Find where the given text appears and provide that cell's center as (x, y) coordinate. 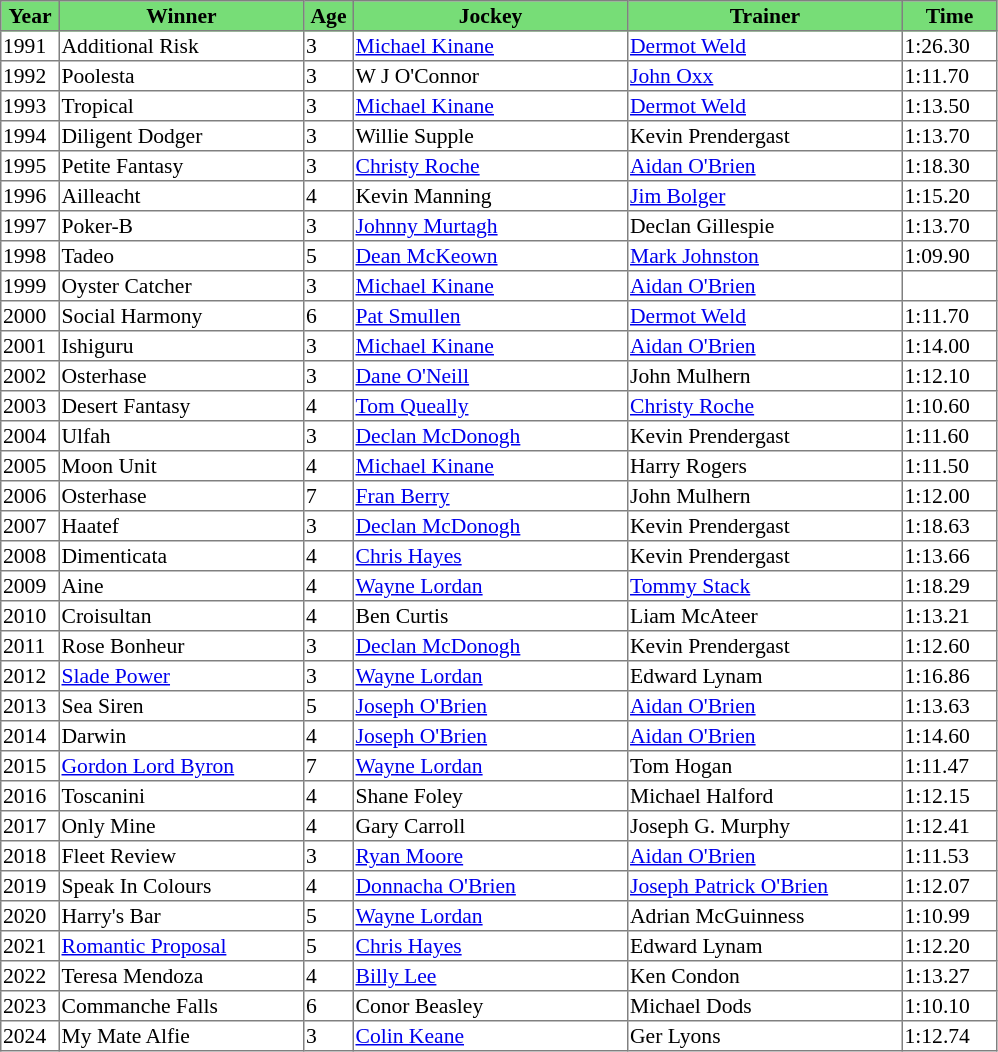
Michael Dods (765, 1006)
Adrian McGuinness (765, 916)
Ben Curtis (490, 616)
Dane O'Neill (490, 376)
Moon Unit (181, 466)
2014 (30, 736)
1998 (30, 256)
2004 (30, 436)
1:11.60 (949, 436)
Tadeo (181, 256)
Fran Berry (490, 496)
2002 (30, 376)
Haatef (181, 526)
1:10.99 (949, 916)
Petite Fantasy (181, 166)
Aine (181, 586)
2003 (30, 406)
Year (30, 16)
1:15.20 (949, 196)
2018 (30, 856)
Donnacha O'Brien (490, 886)
2011 (30, 646)
Toscanini (181, 796)
1:12.60 (949, 646)
Oyster Catcher (181, 286)
Sea Siren (181, 706)
Only Mine (181, 826)
2007 (30, 526)
1:12.15 (949, 796)
2015 (30, 766)
Joseph Patrick O'Brien (765, 886)
Harry Rogers (765, 466)
Desert Fantasy (181, 406)
Romantic Proposal (181, 946)
1:12.00 (949, 496)
Kevin Manning (490, 196)
Darwin (181, 736)
1:16.86 (949, 676)
Additional Risk (181, 46)
Tommy Stack (765, 586)
1:18.29 (949, 586)
My Mate Alfie (181, 1036)
1:10.10 (949, 1006)
Willie Supple (490, 136)
1:12.20 (949, 946)
2005 (30, 466)
Ishiguru (181, 346)
1999 (30, 286)
John Oxx (765, 76)
1993 (30, 106)
1997 (30, 226)
Croisultan (181, 616)
1:18.63 (949, 526)
Gary Carroll (490, 826)
2022 (30, 976)
Liam McAteer (765, 616)
Colin Keane (490, 1036)
Poker-B (181, 226)
2012 (30, 676)
Poolesta (181, 76)
Dimenticata (181, 556)
Fleet Review (181, 856)
1:11.53 (949, 856)
Pat Smullen (490, 316)
Shane Foley (490, 796)
Harry's Bar (181, 916)
Time (949, 16)
1:12.10 (949, 376)
2006 (30, 496)
Tom Hogan (765, 766)
2001 (30, 346)
Tom Queally (490, 406)
Winner (181, 16)
2019 (30, 886)
1:13.66 (949, 556)
Ulfah (181, 436)
1:09.90 (949, 256)
Ger Lyons (765, 1036)
1:26.30 (949, 46)
Commanche Falls (181, 1006)
1:12.07 (949, 886)
2021 (30, 946)
Gordon Lord Byron (181, 766)
1:13.27 (949, 976)
1:11.50 (949, 466)
2000 (30, 316)
1:12.41 (949, 826)
2016 (30, 796)
2017 (30, 826)
Age (329, 16)
1992 (30, 76)
2008 (30, 556)
1:14.00 (949, 346)
1:13.63 (949, 706)
1:13.21 (949, 616)
Ken Condon (765, 976)
1:10.60 (949, 406)
2023 (30, 1006)
Jim Bolger (765, 196)
1:18.30 (949, 166)
2013 (30, 706)
Mark Johnston (765, 256)
2020 (30, 916)
Michael Halford (765, 796)
Tropical (181, 106)
Diligent Dodger (181, 136)
Jockey (490, 16)
Social Harmony (181, 316)
2024 (30, 1036)
Conor Beasley (490, 1006)
W J O'Connor (490, 76)
Trainer (765, 16)
1:11.47 (949, 766)
1:12.74 (949, 1036)
1:14.60 (949, 736)
Rose Bonheur (181, 646)
Johnny Murtagh (490, 226)
1991 (30, 46)
Slade Power (181, 676)
Declan Gillespie (765, 226)
Ailleacht (181, 196)
1995 (30, 166)
Billy Lee (490, 976)
2010 (30, 616)
Dean McKeown (490, 256)
2009 (30, 586)
1994 (30, 136)
Ryan Moore (490, 856)
Joseph G. Murphy (765, 826)
Teresa Mendoza (181, 976)
Speak In Colours (181, 886)
1:13.50 (949, 106)
1996 (30, 196)
